Output the (x, y) coordinate of the center of the cell containing the given text.  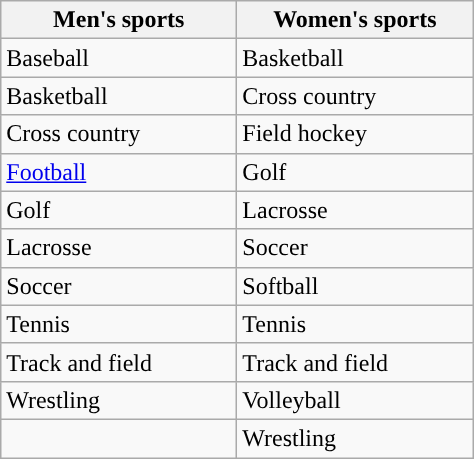
Volleyball (355, 400)
Baseball (119, 58)
Football (119, 172)
Softball (355, 286)
Field hockey (355, 134)
Women's sports (355, 20)
Men's sports (119, 20)
